Extract the [x, y] coordinate from the center of the cell holding the provided text.  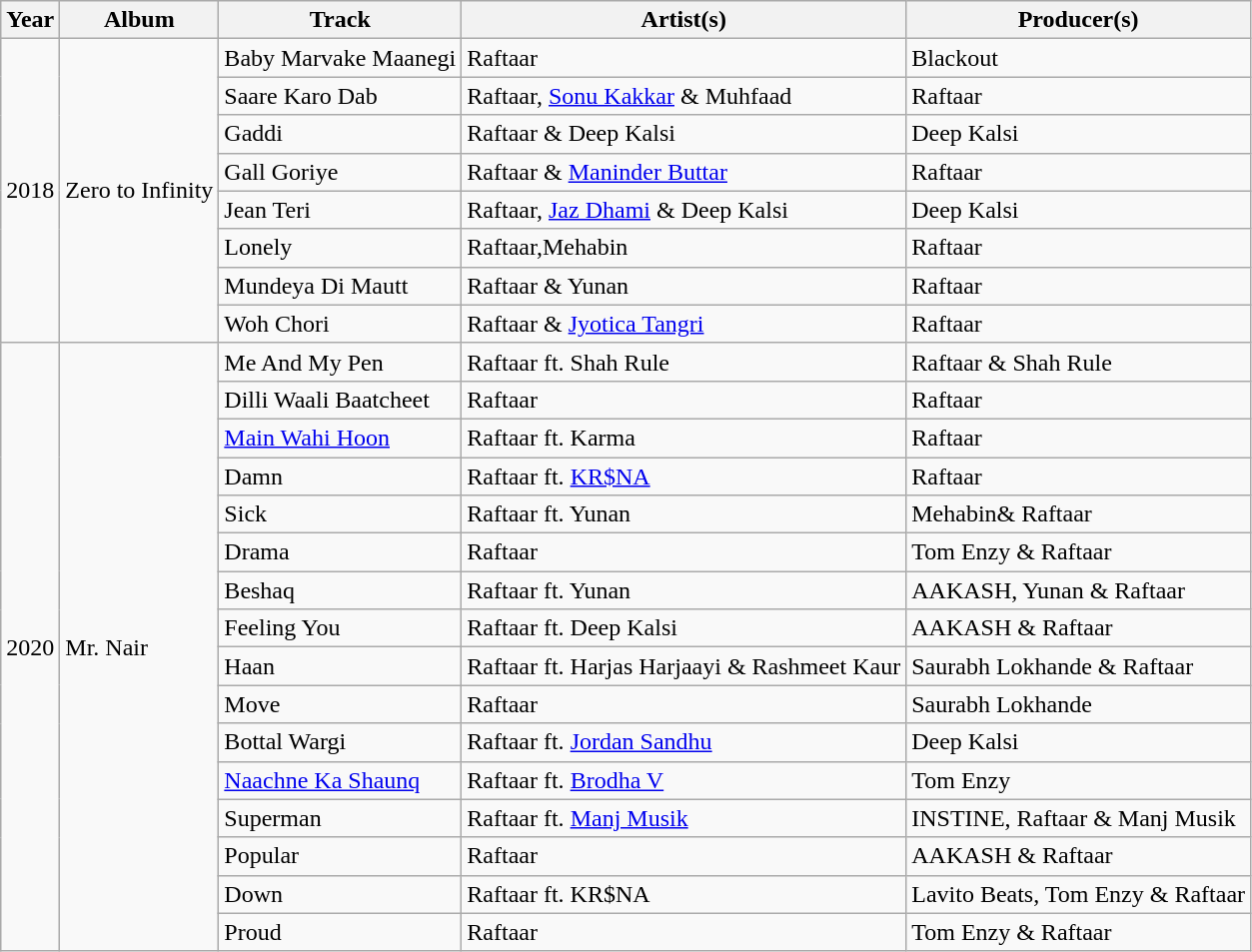
Saare Karo Dab [340, 96]
Superman [340, 818]
Lonely [340, 248]
Mr. Nair [140, 647]
Raftaar, Sonu Kakkar & Muhfaad [683, 96]
Gall Goriye [340, 172]
Album [140, 20]
Baby Marvake Maanegi [340, 58]
Blackout [1079, 58]
Raftaar ft. Harjas Harjaayi & Rashmeet Kaur [683, 666]
Raftaar ft. Deep Kalsi [683, 628]
Track [340, 20]
Down [340, 894]
Popular [340, 856]
Raftaar ft. Brodha V [683, 780]
Sick [340, 514]
Mundeya Di Mautt [340, 286]
Zero to Infinity [140, 191]
Dilli Waali Baatcheet [340, 400]
Raftaar ft. Manj Musik [683, 818]
Raftaar ft. Shah Rule [683, 362]
Move [340, 704]
Haan [340, 666]
Drama [340, 552]
Saurabh Lokhande & Raftaar [1079, 666]
Feeling You [340, 628]
Jean Teri [340, 210]
Raftaar ft. Karma [683, 438]
2018 [30, 191]
Raftaar & Deep Kalsi [683, 134]
Woh Chori [340, 324]
Raftaar & Shah Rule [1079, 362]
Gaddi [340, 134]
Beshaq [340, 590]
Saurabh Lokhande [1079, 704]
Raftaar & Maninder Buttar [683, 172]
Raftaar & Yunan [683, 286]
Mehabin& Raftaar [1079, 514]
Lavito Beats, Tom Enzy & Raftaar [1079, 894]
Proud [340, 932]
Artist(s) [683, 20]
2020 [30, 647]
Tom Enzy [1079, 780]
Bottal Wargi [340, 742]
Main Wahi Hoon [340, 438]
Raftaar & Jyotica Tangri [683, 324]
AAKASH, Yunan & Raftaar [1079, 590]
Naachne Ka Shaunq [340, 780]
Raftaar, Jaz Dhami & Deep Kalsi [683, 210]
Producer(s) [1079, 20]
Me And My Pen [340, 362]
Raftaar ft. Jordan Sandhu [683, 742]
Year [30, 20]
Raftaar,Mehabin [683, 248]
INSTINE, Raftaar & Manj Musik [1079, 818]
Damn [340, 476]
